From the cell containing the given text, extract its center point as [X, Y] coordinate. 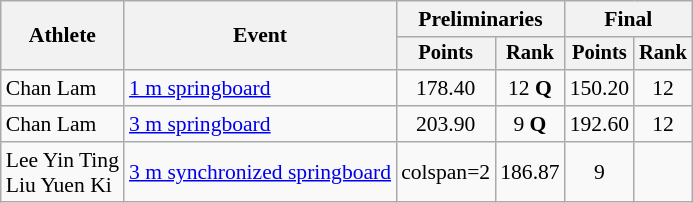
150.20 [600, 88]
Event [260, 36]
203.90 [446, 124]
Athlete [62, 36]
1 m springboard [260, 88]
9 Q [530, 124]
3 m synchronized springboard [260, 172]
9 [600, 172]
Preliminaries [480, 19]
Final [628, 19]
colspan=2 [446, 172]
12 Q [530, 88]
186.87 [530, 172]
3 m springboard [260, 124]
Lee Yin TingLiu Yuen Ki [62, 172]
178.40 [446, 88]
192.60 [600, 124]
